Return the (x, y) coordinate for the center point of the cell that contains the specified text.  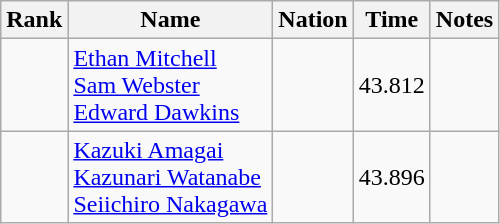
Rank (34, 20)
Time (392, 20)
Notes (464, 20)
Name (170, 20)
43.896 (392, 177)
Ethan MitchellSam WebsterEdward Dawkins (170, 85)
Kazuki AmagaiKazunari WatanabeSeiichiro Nakagawa (170, 177)
Nation (313, 20)
43.812 (392, 85)
